Determine the [X, Y] coordinate at the center of the cell enclosing the given text.  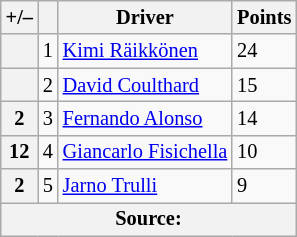
15 [264, 85]
Giancarlo Fisichella [145, 152]
5 [48, 186]
12 [20, 152]
14 [264, 118]
10 [264, 152]
Driver [145, 17]
24 [264, 51]
+/– [20, 17]
4 [48, 152]
Points [264, 17]
3 [48, 118]
Fernando Alonso [145, 118]
Source: [149, 219]
Kimi Räikkönen [145, 51]
David Coulthard [145, 85]
9 [264, 186]
1 [48, 51]
Jarno Trulli [145, 186]
